From the cell containing the given text, extract its center point as [x, y] coordinate. 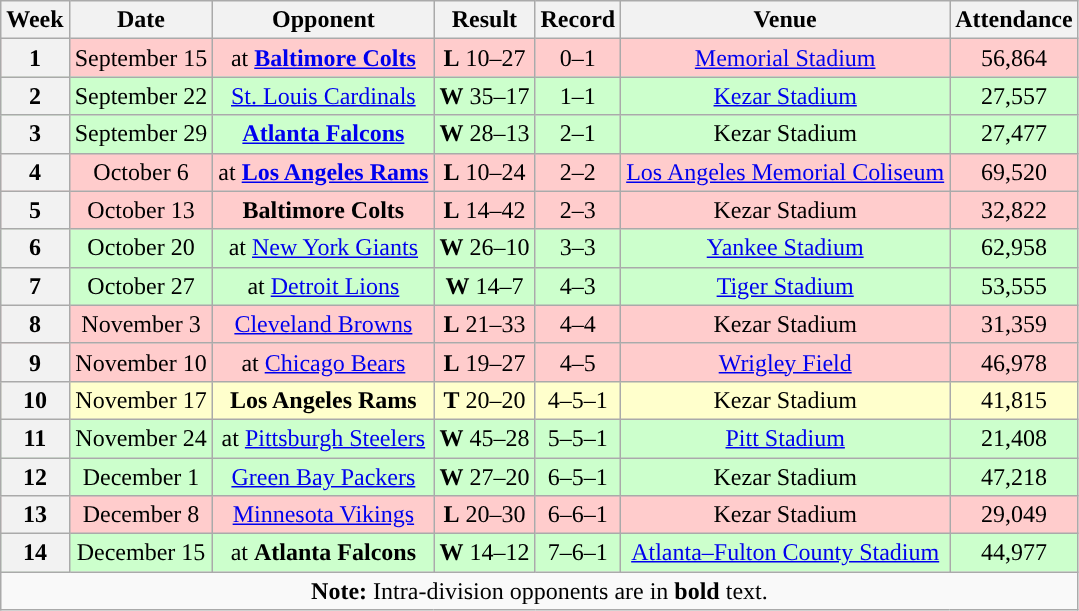
L 19–27 [484, 362]
1–1 [578, 96]
September 15 [141, 58]
53,555 [1014, 286]
4 [35, 172]
at Chicago Bears [324, 362]
56,864 [1014, 58]
14 [35, 553]
W 45–28 [484, 438]
9 [35, 362]
W 28–13 [484, 134]
Los Angeles Memorial Coliseum [786, 172]
4–3 [578, 286]
2–2 [578, 172]
Venue [786, 20]
4–4 [578, 324]
W 14–12 [484, 553]
Record [578, 20]
21,408 [1014, 438]
1 [35, 58]
T 20–20 [484, 400]
Atlanta Falcons [324, 134]
L 10–24 [484, 172]
November 3 [141, 324]
October 20 [141, 248]
0–1 [578, 58]
41,815 [1014, 400]
L 14–42 [484, 210]
44,977 [1014, 553]
Result [484, 20]
7–6–1 [578, 553]
3 [35, 134]
47,218 [1014, 477]
Los Angeles Rams [324, 400]
Attendance [1014, 20]
at Pittsburgh Steelers [324, 438]
W 35–17 [484, 96]
at Atlanta Falcons [324, 553]
St. Louis Cardinals [324, 96]
29,049 [1014, 515]
November 17 [141, 400]
W 26–10 [484, 248]
Opponent [324, 20]
at Baltimore Colts [324, 58]
7 [35, 286]
October 6 [141, 172]
2 [35, 96]
at Los Angeles Rams [324, 172]
Baltimore Colts [324, 210]
13 [35, 515]
27,557 [1014, 96]
Tiger Stadium [786, 286]
11 [35, 438]
October 27 [141, 286]
12 [35, 477]
November 24 [141, 438]
62,958 [1014, 248]
31,359 [1014, 324]
3–3 [578, 248]
at Detroit Lions [324, 286]
Yankee Stadium [786, 248]
Cleveland Browns [324, 324]
October 13 [141, 210]
8 [35, 324]
6–6–1 [578, 515]
September 22 [141, 96]
September 29 [141, 134]
32,822 [1014, 210]
L 20–30 [484, 515]
5 [35, 210]
6–5–1 [578, 477]
Green Bay Packers [324, 477]
W 14–7 [484, 286]
69,520 [1014, 172]
Minnesota Vikings [324, 515]
5–5–1 [578, 438]
Pitt Stadium [786, 438]
December 1 [141, 477]
W 27–20 [484, 477]
Memorial Stadium [786, 58]
at New York Giants [324, 248]
L 21–33 [484, 324]
Note: Intra-division opponents are in bold text. [540, 591]
2–3 [578, 210]
Date [141, 20]
2–1 [578, 134]
46,978 [1014, 362]
L 10–27 [484, 58]
Atlanta–Fulton County Stadium [786, 553]
Wrigley Field [786, 362]
10 [35, 400]
27,477 [1014, 134]
November 10 [141, 362]
4–5 [578, 362]
Week [35, 20]
6 [35, 248]
December 8 [141, 515]
4–5–1 [578, 400]
December 15 [141, 553]
